From the cell containing the given text, extract its center point as (x, y) coordinate. 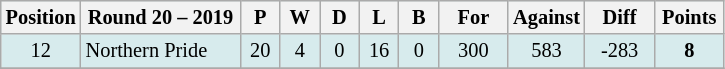
Points (689, 17)
8 (689, 51)
L (379, 17)
Position (41, 17)
20 (260, 51)
Against (546, 17)
12 (41, 51)
D (340, 17)
583 (546, 51)
Round 20 – 2019 (161, 17)
W (300, 17)
Diff (620, 17)
300 (474, 51)
B (419, 17)
4 (300, 51)
P (260, 17)
Northern Pride (161, 51)
16 (379, 51)
For (474, 17)
-283 (620, 51)
